Scan for the cell matching the given text and deliver its [X, Y] coordinate at center. 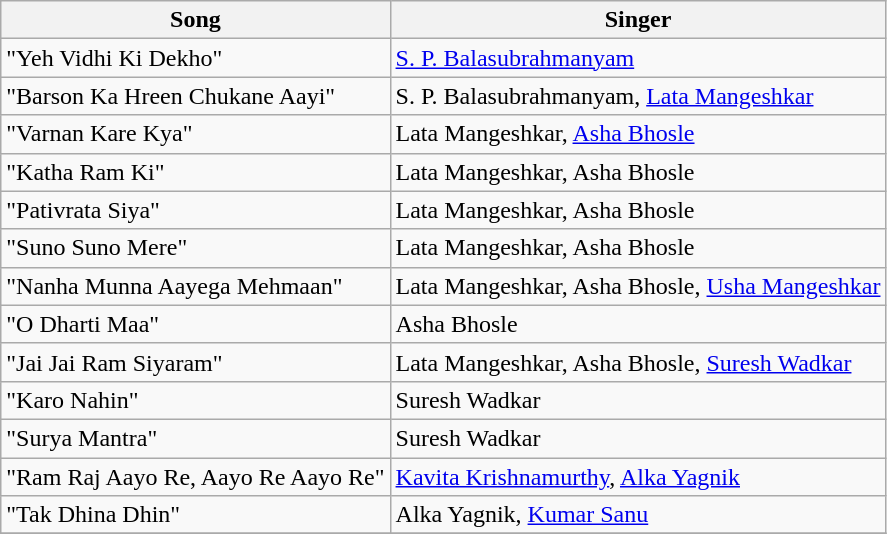
Lata Mangeshkar, Asha Bhosle, Suresh Wadkar [638, 362]
Singer [638, 20]
"Barson Ka Hreen Chukane Aayi" [196, 96]
Song [196, 20]
"Varnan Kare Kya" [196, 134]
"Katha Ram Ki" [196, 172]
Asha Bhosle [638, 324]
S. P. Balasubrahmanyam [638, 58]
"Surya Mantra" [196, 438]
"Ram Raj Aayo Re, Aayo Re Aayo Re" [196, 477]
"O Dharti Maa" [196, 324]
"Nanha Munna Aayega Mehmaan" [196, 286]
Kavita Krishnamurthy, Alka Yagnik [638, 477]
S. P. Balasubrahmanyam, Lata Mangeshkar [638, 96]
Lata Mangeshkar, Asha Bhosle, Usha Mangeshkar [638, 286]
"Karo Nahin" [196, 400]
"Suno Suno Mere" [196, 248]
"Pativrata Siya" [196, 210]
"Tak Dhina Dhin" [196, 515]
"Yeh Vidhi Ki Dekho" [196, 58]
Alka Yagnik, Kumar Sanu [638, 515]
"Jai Jai Ram Siyaram" [196, 362]
